Extract the (X, Y) coordinate from the center of the cell holding the provided text.  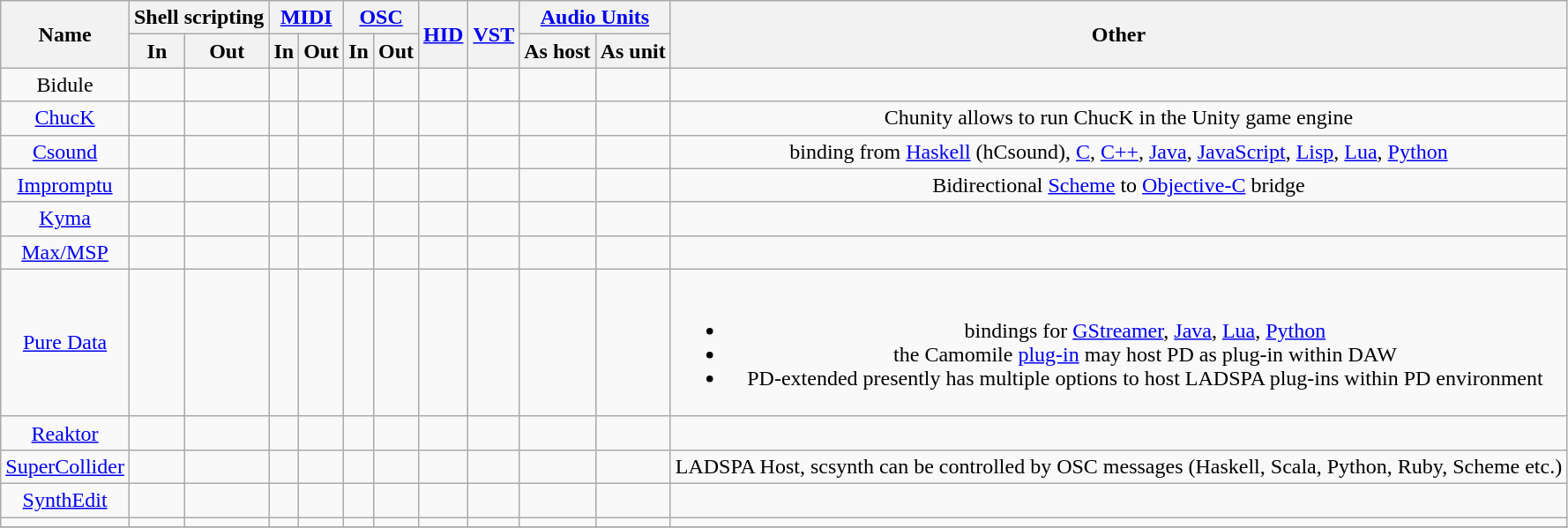
Impromptu (65, 185)
MIDI (307, 18)
binding from Haskell (hCsound), C, C++, Java, JavaScript, Lisp, Lua, Python (1118, 152)
Shell scripting (198, 18)
Max/MSP (65, 252)
Reaktor (65, 433)
Other (1118, 34)
ChucK (65, 118)
Name (65, 34)
Chunity allows to run ChucK in the Unity game engine (1118, 118)
OSC (381, 18)
As host (557, 51)
Bidule (65, 85)
LADSPA Host, scsynth can be controlled by OSC messages (Haskell, Scala, Python, Ruby, Scheme etc.) (1118, 466)
SynthEdit (65, 500)
VST (494, 34)
Audio Units (595, 18)
Bidirectional Scheme to Objective-C bridge (1118, 185)
HID (444, 34)
Kyma (65, 219)
SuperCollider (65, 466)
Csound (65, 152)
As unit (633, 51)
Pure Data (65, 342)
